Pinpoint the cell where the given text exists, returning its (X, Y) midpoint coordinate. 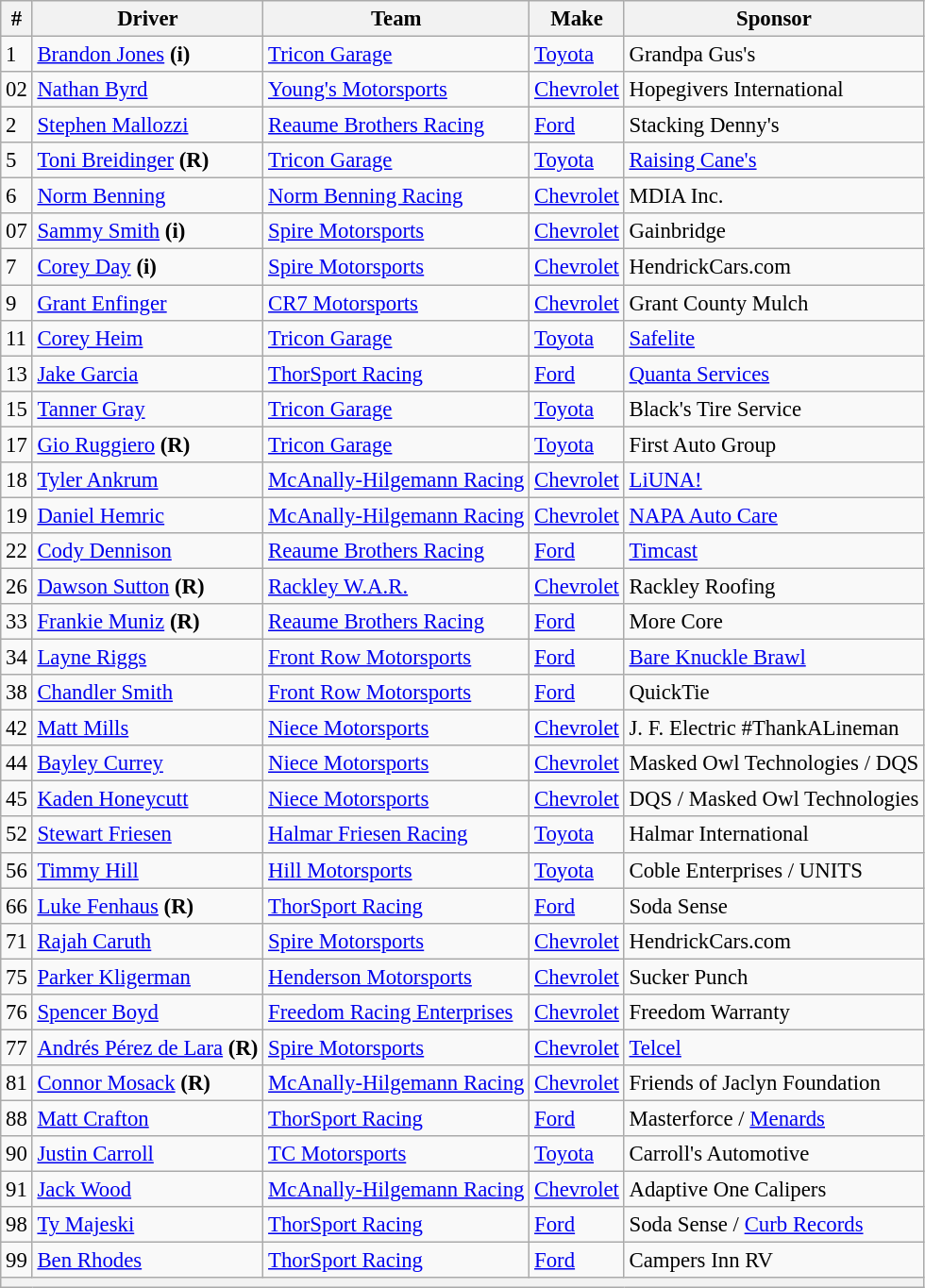
17 (17, 444)
Team (396, 19)
Stewart Friesen (147, 835)
Parker Kligerman (147, 977)
Freedom Warranty (774, 1012)
Jack Wood (147, 1190)
Black's Tire Service (774, 409)
J. F. Electric #ThankALineman (774, 728)
81 (17, 1083)
NAPA Auto Care (774, 515)
Timmy Hill (147, 870)
71 (17, 941)
Daniel Hemric (147, 515)
Grandpa Gus's (774, 55)
56 (17, 870)
Tanner Gray (147, 409)
Freedom Racing Enterprises (396, 1012)
Jake Garcia (147, 374)
26 (17, 586)
Brandon Jones (i) (147, 55)
Matt Crafton (147, 1118)
07 (17, 231)
Ty Majeski (147, 1225)
1 (17, 55)
Friends of Jaclyn Foundation (774, 1083)
QuickTie (774, 693)
Carroll's Automotive (774, 1154)
7 (17, 267)
91 (17, 1190)
Safelite (774, 338)
Justin Carroll (147, 1154)
Masterforce / Menards (774, 1118)
Driver (147, 19)
02 (17, 90)
76 (17, 1012)
Soda Sense / Curb Records (774, 1225)
DQS / Masked Owl Technologies (774, 799)
Sucker Punch (774, 977)
9 (17, 303)
19 (17, 515)
42 (17, 728)
90 (17, 1154)
18 (17, 480)
75 (17, 977)
Grant Enfinger (147, 303)
Hopegivers International (774, 90)
Adaptive One Calipers (774, 1190)
6 (17, 196)
44 (17, 763)
Stephen Mallozzi (147, 125)
13 (17, 374)
Dawson Sutton (R) (147, 586)
Halmar International (774, 835)
Corey Day (i) (147, 267)
88 (17, 1118)
34 (17, 658)
Soda Sense (774, 906)
Layne Riggs (147, 658)
Chandler Smith (147, 693)
11 (17, 338)
Campers Inn RV (774, 1261)
Make (577, 19)
Hill Motorsports (396, 870)
2 (17, 125)
Coble Enterprises / UNITS (774, 870)
Norm Benning Racing (396, 196)
Spencer Boyd (147, 1012)
Sammy Smith (i) (147, 231)
99 (17, 1261)
Nathan Byrd (147, 90)
Raising Cane's (774, 160)
# (17, 19)
Bare Knuckle Brawl (774, 658)
Ben Rhodes (147, 1261)
Timcast (774, 551)
Toni Breidinger (R) (147, 160)
Henderson Motorsports (396, 977)
Masked Owl Technologies / DQS (774, 763)
Cody Dennison (147, 551)
52 (17, 835)
Corey Heim (147, 338)
Young's Motorsports (396, 90)
Rajah Caruth (147, 941)
Rackley Roofing (774, 586)
15 (17, 409)
38 (17, 693)
CR7 Motorsports (396, 303)
Frankie Muniz (R) (147, 622)
Matt Mills (147, 728)
Connor Mosack (R) (147, 1083)
98 (17, 1225)
Gio Ruggiero (R) (147, 444)
First Auto Group (774, 444)
66 (17, 906)
Sponsor (774, 19)
Halmar Friesen Racing (396, 835)
Andrés Pérez de Lara (R) (147, 1047)
Tyler Ankrum (147, 480)
Kaden Honeycutt (147, 799)
LiUNA! (774, 480)
Quanta Services (774, 374)
22 (17, 551)
More Core (774, 622)
Norm Benning (147, 196)
Stacking Denny's (774, 125)
77 (17, 1047)
33 (17, 622)
Telcel (774, 1047)
TC Motorsports (396, 1154)
Rackley W.A.R. (396, 586)
Gainbridge (774, 231)
5 (17, 160)
Bayley Currey (147, 763)
Luke Fenhaus (R) (147, 906)
Grant County Mulch (774, 303)
45 (17, 799)
MDIA Inc. (774, 196)
